Capture the cell that displays the provided text and extract its (X, Y) central coordinate. 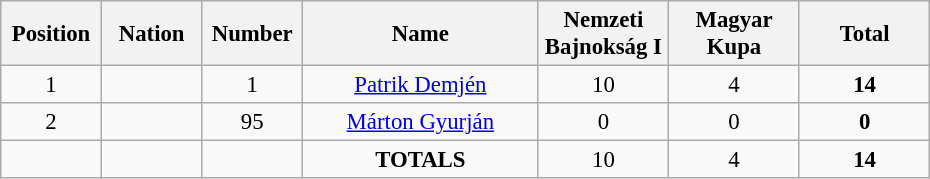
TOTALS (421, 160)
95 (252, 122)
Position (52, 34)
Márton Gyurján (421, 122)
Nemzeti Bajnokság I (604, 34)
Name (421, 34)
2 (52, 122)
Nation (152, 34)
Magyar Kupa (734, 34)
Number (252, 34)
Patrik Demjén (421, 85)
Total (864, 34)
